Pinpoint the cell where the given text exists, returning its [x, y] midpoint coordinate. 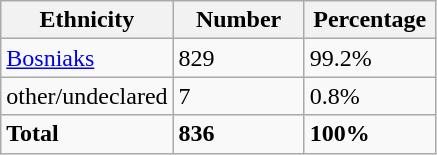
Percentage [370, 20]
829 [238, 58]
0.8% [370, 96]
100% [370, 134]
99.2% [370, 58]
Total [87, 134]
Ethnicity [87, 20]
other/undeclared [87, 96]
Bosniaks [87, 58]
7 [238, 96]
836 [238, 134]
Number [238, 20]
